For the text-containing cell, return its midpoint in [x, y] coordinate format. 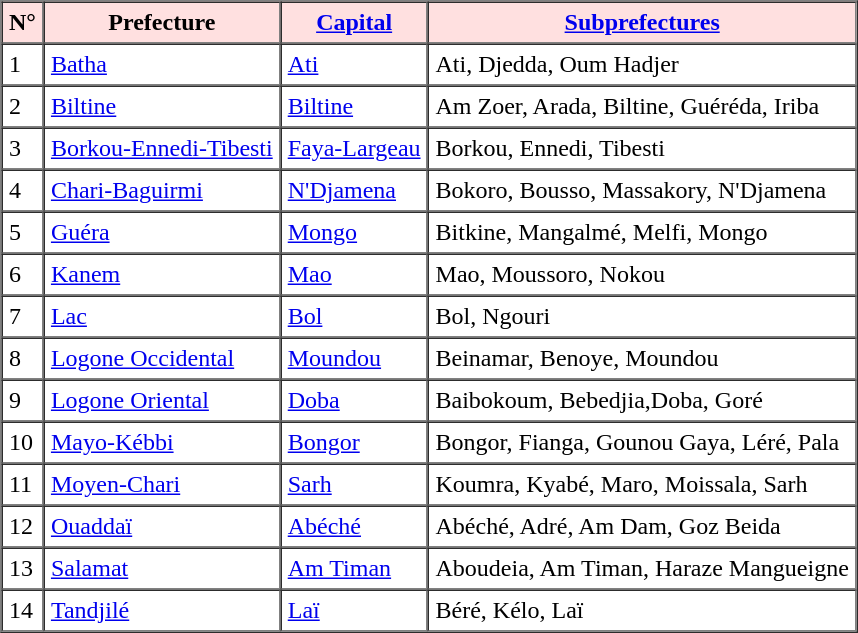
10 [23, 443]
Doba [354, 401]
Capital [354, 23]
Bol, Ngouri [642, 317]
Ati [354, 65]
Bongor, Fianga, Gounou Gaya, Léré, Pala [642, 443]
Mongo [354, 233]
2 [23, 107]
Mao [354, 275]
Logone Oriental [162, 401]
Beinamar, Benoye, Moundou [642, 359]
Bokoro, Bousso, Massakory, N'Djamena [642, 191]
Batha [162, 65]
5 [23, 233]
13 [23, 569]
N'Djamena [354, 191]
Logone Occidental [162, 359]
Moyen-Chari [162, 485]
8 [23, 359]
Kanem [162, 275]
Béré, Kélo, Laï [642, 611]
6 [23, 275]
Tandjilé [162, 611]
Subprefectures [642, 23]
Chari-Baguirmi [162, 191]
Sarh [354, 485]
1 [23, 65]
Ouaddaï [162, 527]
12 [23, 527]
Prefecture [162, 23]
Faya-Largeau [354, 149]
Laï [354, 611]
Lac [162, 317]
4 [23, 191]
Borkou, Ennedi, Tibesti [642, 149]
3 [23, 149]
Bitkine, Mangalmé, Melfi, Mongo [642, 233]
Koumra, Kyabé, Maro, Moissala, Sarh [642, 485]
Aboudeia, Am Timan, Haraze Mangueigne [642, 569]
Borkou-Ennedi-Tibesti [162, 149]
Moundou [354, 359]
Bongor [354, 443]
Ati, Djedda, Oum Hadjer [642, 65]
Bol [354, 317]
14 [23, 611]
7 [23, 317]
Baibokoum, Bebedjia,Doba, Goré [642, 401]
Mayo-Kébbi [162, 443]
N° [23, 23]
Abéché, Adré, Am Dam, Goz Beida [642, 527]
Salamat [162, 569]
Mao, Moussoro, Nokou [642, 275]
Guéra [162, 233]
11 [23, 485]
9 [23, 401]
Am Zoer, Arada, Biltine, Guéréda, Iriba [642, 107]
Am Timan [354, 569]
Abéché [354, 527]
